Output the [x, y] coordinate of the center of the cell containing the given text.  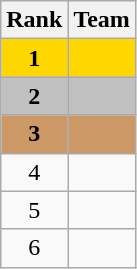
1 [34, 58]
6 [34, 248]
3 [34, 134]
5 [34, 210]
4 [34, 172]
2 [34, 96]
Team [102, 20]
Rank [34, 20]
